For the text-containing cell, return its midpoint in [X, Y] coordinate format. 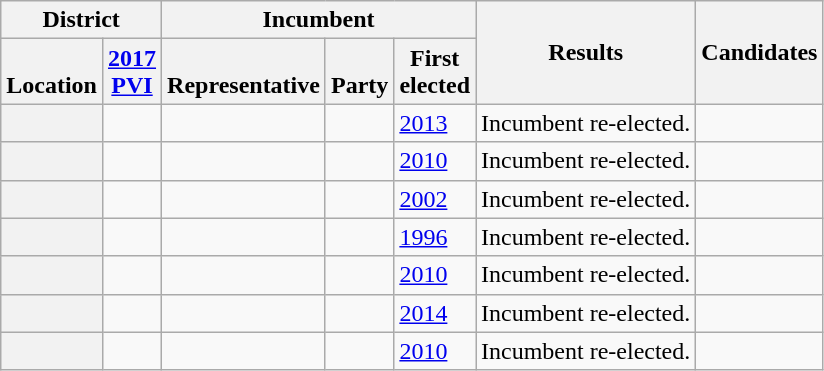
Party [359, 72]
2014 [435, 313]
1996 [435, 237]
Representative [244, 72]
2013 [435, 123]
Firstelected [435, 72]
District [82, 20]
2017PVI [132, 72]
Incumbent [319, 20]
Results [586, 52]
2002 [435, 199]
Location [52, 72]
Candidates [760, 52]
